Identify which cell holds the provided text, then report its (x, y) central coordinate. 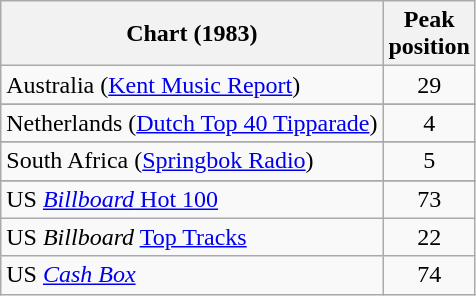
Peakposition (429, 34)
Chart (1983) (192, 34)
Netherlands (Dutch Top 40 Tipparade) (192, 123)
22 (429, 237)
5 (429, 161)
US Billboard Hot 100 (192, 199)
US Cash Box (192, 275)
Australia (Kent Music Report) (192, 85)
73 (429, 199)
4 (429, 123)
29 (429, 85)
74 (429, 275)
South Africa (Springbok Radio) (192, 161)
US Billboard Top Tracks (192, 237)
